Find where the given text appears and provide that cell's center as [x, y] coordinate. 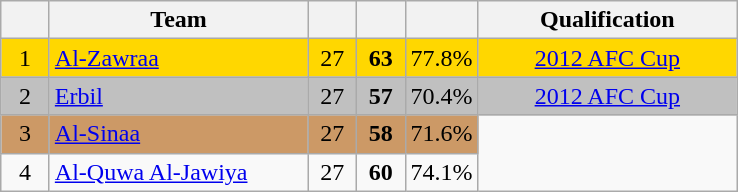
63 [380, 58]
4 [26, 172]
Erbil [178, 96]
Team [178, 20]
2 [26, 96]
Al-Sinaa [178, 134]
Al-Quwa Al-Jawiya [178, 172]
Al-Zawraa [178, 58]
74.1% [442, 172]
Qualification [608, 20]
1 [26, 58]
71.6% [442, 134]
77.8% [442, 58]
3 [26, 134]
57 [380, 96]
60 [380, 172]
58 [380, 134]
70.4% [442, 96]
